Locate the cell with the specified text and output its [x, y] center coordinate. 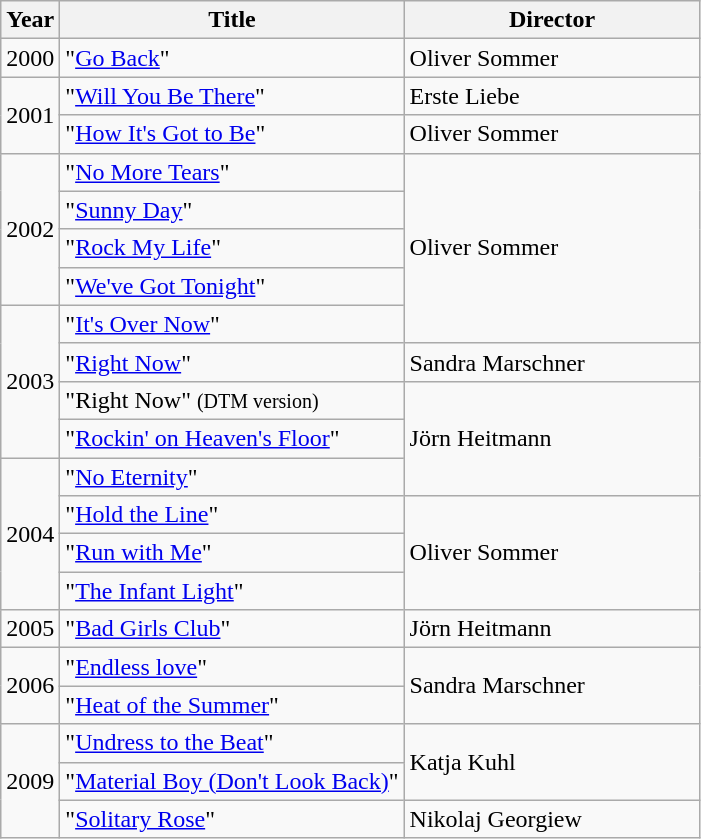
"Run with Me" [232, 553]
"Bad Girls Club" [232, 629]
2000 [30, 58]
"It's Over Now" [232, 324]
Erste Liebe [552, 96]
"The Infant Light" [232, 591]
2003 [30, 381]
2001 [30, 115]
"How It's Got to Be" [232, 134]
Director [552, 20]
"Will You Be There" [232, 96]
"No More Tears" [232, 172]
"Sunny Day" [232, 210]
Nikolaj Georgiew [552, 819]
2004 [30, 534]
"Go Back" [232, 58]
Katja Kuhl [552, 762]
"Rockin' on Heaven's Floor" [232, 438]
Title [232, 20]
"Right Now" [232, 362]
2009 [30, 781]
"Rock My Life" [232, 248]
"Endless love" [232, 667]
"Solitary Rose" [232, 819]
Year [30, 20]
"Right Now" (DTM version) [232, 400]
2002 [30, 229]
"Material Boy (Don't Look Back)" [232, 781]
2005 [30, 629]
"Hold the Line" [232, 515]
"Heat of the Summer" [232, 705]
"Undress to the Beat" [232, 743]
"We've Got Tonight" [232, 286]
"No Eternity" [232, 477]
2006 [30, 686]
